From the cell containing the given text, extract its center point as (x, y) coordinate. 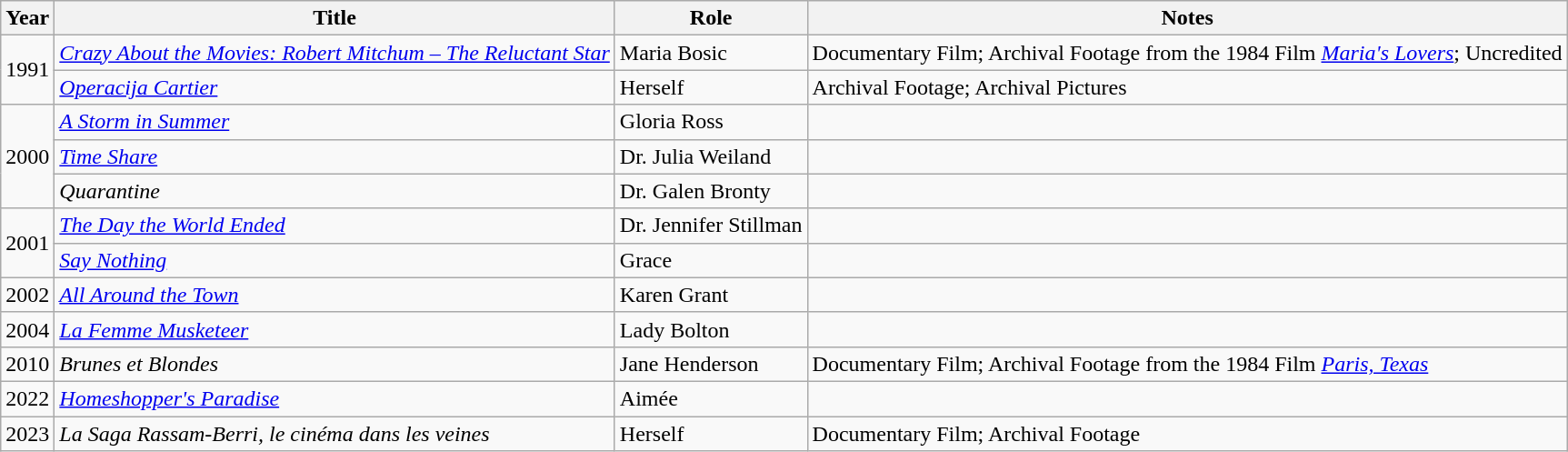
Title (335, 18)
Operacija Cartier (335, 87)
Role (711, 18)
Archival Footage; Archival Pictures (1187, 87)
Gloria Ross (711, 122)
2022 (27, 398)
Time Share (335, 156)
Notes (1187, 18)
The Day the World Ended (335, 226)
La Femme Musketeer (335, 329)
2001 (27, 243)
2000 (27, 156)
Quarantine (335, 191)
La Saga Rassam-Berri, le cinéma dans les veines (335, 434)
All Around the Town (335, 295)
2023 (27, 434)
Year (27, 18)
Documentary Film; Archival Footage (1187, 434)
Karen Grant (711, 295)
2004 (27, 329)
1991 (27, 70)
A Storm in Summer (335, 122)
Say Nothing (335, 260)
Maria Bosic (711, 53)
Dr. Galen Bronty (711, 191)
Homeshopper's Paradise (335, 398)
Brunes et Blondes (335, 364)
Grace (711, 260)
Jane Henderson (711, 364)
2002 (27, 295)
Dr. Julia Weiland (711, 156)
Aimée (711, 398)
Dr. Jennifer Stillman (711, 226)
Crazy About the Movies: Robert Mitchum – The Reluctant Star (335, 53)
2010 (27, 364)
Lady Bolton (711, 329)
Documentary Film; Archival Footage from the 1984 Film Paris, Texas (1187, 364)
Documentary Film; Archival Footage from the 1984 Film Maria's Lovers; Uncredited (1187, 53)
